Pinpoint the cell where the given text exists, returning its [X, Y] midpoint coordinate. 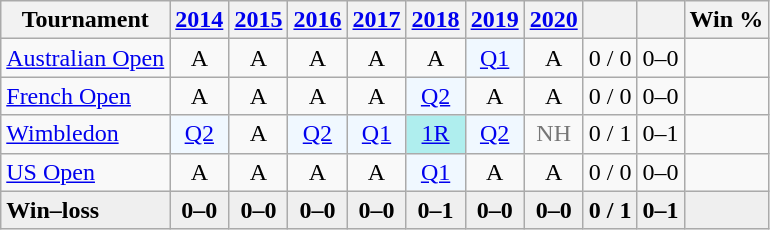
Win % [726, 20]
Wimbledon [86, 134]
US Open [86, 172]
Tournament [86, 20]
2014 [200, 20]
2015 [258, 20]
Australian Open [86, 58]
Win–loss [86, 210]
2020 [554, 20]
1R [436, 134]
2017 [376, 20]
2016 [318, 20]
French Open [86, 96]
2018 [436, 20]
NH [554, 134]
2019 [494, 20]
